Detect which cell encompasses the target text, then output its [X, Y] center coordinate. 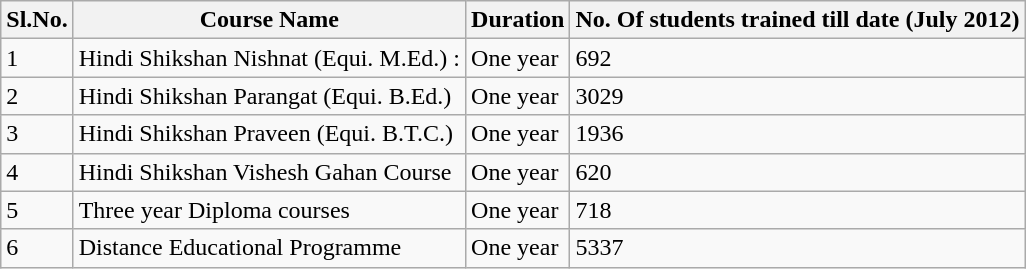
5 [37, 210]
1936 [798, 134]
Distance Educational Programme [269, 248]
Course Name [269, 20]
Hindi Shikshan Praveen (Equi. B.T.C.) [269, 134]
Duration [518, 20]
6 [37, 248]
4 [37, 172]
1 [37, 58]
Hindi Shikshan Parangat (Equi. B.Ed.) [269, 96]
No. Of students trained till date (July 2012) [798, 20]
Three year Diploma courses [269, 210]
2 [37, 96]
Hindi Shikshan Nishnat (Equi. M.Ed.) : [269, 58]
Sl.No. [37, 20]
692 [798, 58]
3 [37, 134]
3029 [798, 96]
Hindi Shikshan Vishesh Gahan Course [269, 172]
620 [798, 172]
718 [798, 210]
5337 [798, 248]
